Extract the [x, y] coordinate from the center of the cell holding the provided text.  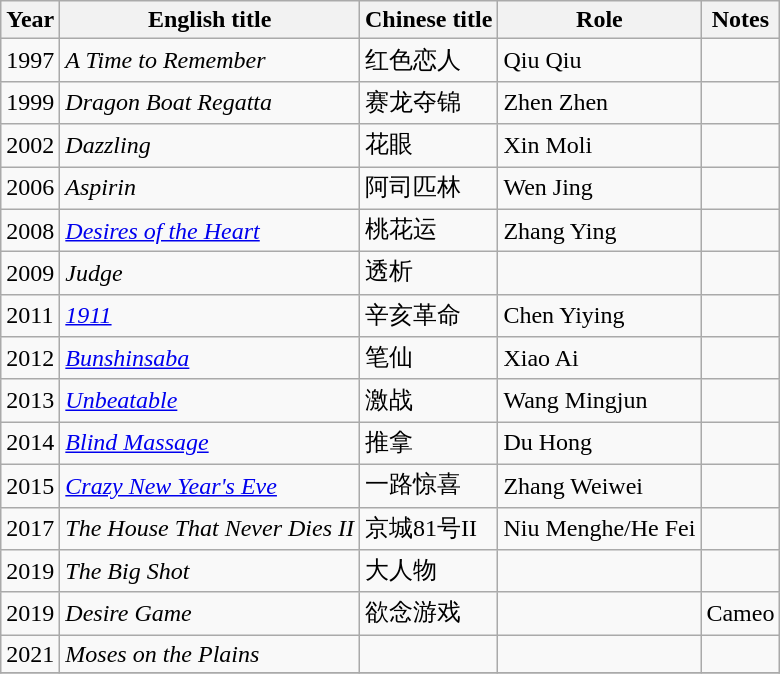
Zhang Ying [600, 230]
2002 [30, 146]
Unbeatable [210, 400]
Niu Menghe/He Fei [600, 528]
花眼 [429, 146]
赛龙夺锦 [429, 102]
Dragon Boat Regatta [210, 102]
Role [600, 20]
阿司匹林 [429, 188]
Desire Game [210, 614]
Blind Massage [210, 444]
大人物 [429, 572]
Chinese title [429, 20]
Year [30, 20]
Zhang Weiwei [600, 486]
Moses on the Plains [210, 654]
2021 [30, 654]
2009 [30, 274]
1999 [30, 102]
欲念游戏 [429, 614]
Chen Yiying [600, 316]
Zhen Zhen [600, 102]
Xiao Ai [600, 358]
京城81号II [429, 528]
Wen Jing [600, 188]
2012 [30, 358]
红色恋人 [429, 60]
Du Hong [600, 444]
2006 [30, 188]
1997 [30, 60]
Wang Mingjun [600, 400]
2015 [30, 486]
2017 [30, 528]
1911 [210, 316]
一路惊喜 [429, 486]
Cameo [740, 614]
透析 [429, 274]
2013 [30, 400]
桃花运 [429, 230]
A Time to Remember [210, 60]
Aspirin [210, 188]
The House That Never Dies II [210, 528]
2014 [30, 444]
Qiu Qiu [600, 60]
Crazy New Year's Eve [210, 486]
笔仙 [429, 358]
Dazzling [210, 146]
推拿 [429, 444]
Bunshinsaba [210, 358]
2008 [30, 230]
English title [210, 20]
辛亥革命 [429, 316]
Desires of the Heart [210, 230]
Notes [740, 20]
2011 [30, 316]
激战 [429, 400]
Xin Moli [600, 146]
The Big Shot [210, 572]
Judge [210, 274]
